From the cell containing the given text, extract its center point as (X, Y) coordinate. 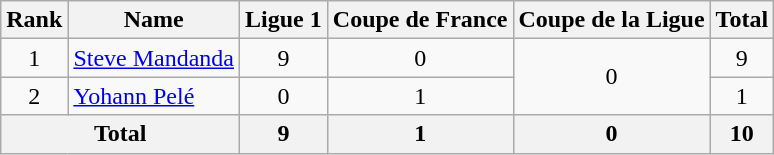
Ligue 1 (284, 20)
Rank (34, 20)
Coupe de France (420, 20)
2 (34, 96)
Name (154, 20)
Steve Mandanda (154, 58)
Yohann Pelé (154, 96)
Coupe de la Ligue (612, 20)
10 (742, 134)
